For the text-containing cell, return its midpoint in (X, Y) coordinate format. 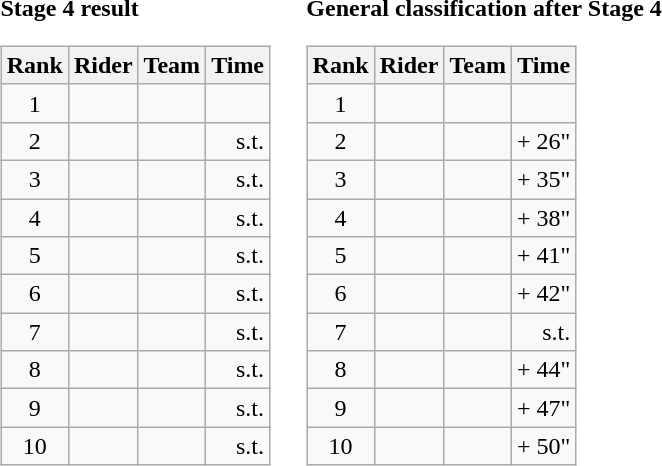
+ 41" (543, 256)
+ 50" (543, 446)
+ 47" (543, 408)
+ 26" (543, 141)
+ 42" (543, 294)
+ 35" (543, 179)
+ 38" (543, 217)
+ 44" (543, 370)
